Return [X, Y] of the center of cell containing provided text 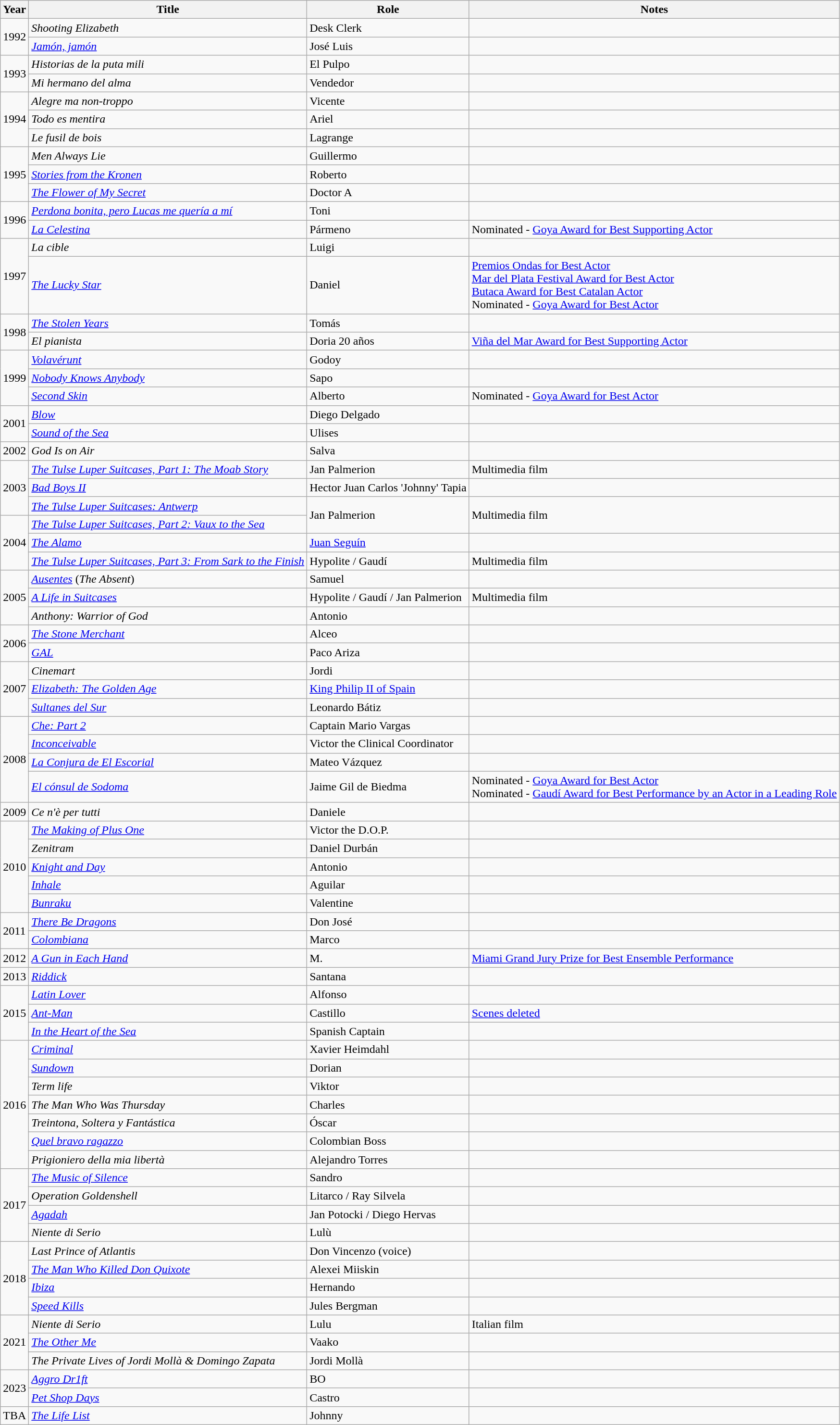
Santana [388, 976]
Samuel [388, 579]
The Tulse Luper Suitcases, Part 1: The Moab Story [168, 469]
Doctor A [388, 192]
1994 [14, 119]
2004 [14, 542]
The Stone Merchant [168, 634]
The Making of Plus One [168, 830]
Ant-Man [168, 1013]
1992 [14, 37]
2005 [14, 598]
Toni [388, 211]
The Private Lives of Jordi Mollà & Domingo Zapata [168, 1361]
Spanish Captain [388, 1031]
Scenes deleted [655, 1013]
Nominated - Goya Award for Best Supporting Actor [655, 229]
Todo es mentira [168, 119]
Nominated - Goya Award for Best ActorNominated - Gaudí Award for Best Performance by an Actor in a Leading Role [655, 787]
Godoy [388, 360]
El cónsul de Sodoma [168, 787]
2007 [14, 689]
Salva [388, 451]
Don José [388, 922]
2009 [14, 812]
Castillo [388, 1013]
Title [168, 10]
Guillermo [388, 156]
In the Heart of the Sea [168, 1031]
Ariel [388, 119]
Sultanes del Sur [168, 707]
Riddick [168, 976]
Doria 20 años [388, 341]
The Lucky Star [168, 286]
Last Prince of Atlantis [168, 1251]
Prigioniero della mia libertà [168, 1159]
Colombiana [168, 940]
Hypolite / Gaudí / Jan Palmerion [388, 598]
Blow [168, 414]
The Flower of My Secret [168, 192]
Ausentes (The Absent) [168, 579]
La Celestina [168, 229]
Victor the Clinical Coordinator [388, 744]
Valentine [388, 903]
Year [14, 10]
Cinemart [168, 671]
Che: Part 2 [168, 725]
Jaime Gil de Biedma [388, 787]
El pianista [168, 341]
2003 [14, 487]
Victor the D.O.P. [388, 830]
Le fusil de bois [168, 137]
Speed Kills [168, 1306]
Second Skin [168, 396]
Johnny [388, 1415]
The Man Who Killed Don Quixote [168, 1269]
2011 [14, 931]
Sandro [388, 1178]
Jordi [388, 671]
Sound of the Sea [168, 433]
2018 [14, 1278]
Nominated - Goya Award for Best Actor [655, 396]
Paco Ariza [388, 652]
Role [388, 10]
Ce n'è per tutti [168, 812]
Miami Grand Jury Prize for Best Ensemble Performance [655, 958]
Litarco / Ray Silvela [388, 1196]
Charles [388, 1104]
Dorian [388, 1068]
2015 [14, 1013]
Colombian Boss [388, 1141]
Alexei Miiskin [388, 1269]
Ulises [388, 433]
1995 [14, 174]
The Life List [168, 1415]
Alceo [388, 634]
Daniele [388, 812]
Inconceivable [168, 744]
The Man Who Was Thursday [168, 1104]
Aguilar [388, 885]
2017 [14, 1205]
Jamón, jamón [168, 46]
Viktor [388, 1086]
The Alamo [168, 542]
The Tulse Luper Suitcases, Part 2: Vaux to the Sea [168, 524]
Pet Shop Days [168, 1397]
Anthony: Warrior of God [168, 616]
The Other Me [168, 1342]
Treintona, Soltera y Fantástica [168, 1123]
The Tulse Luper Suitcases: Antwerp [168, 506]
Shooting Elizabeth [168, 28]
Italian film [655, 1324]
2010 [14, 866]
Elizabeth: The Golden Age [168, 689]
Jan Potocki / Diego Hervas [388, 1214]
Jules Bergman [388, 1306]
Perdona bonita, pero Lucas me quería a mí [168, 211]
2002 [14, 451]
El Pulpo [388, 64]
Desk Clerk [388, 28]
Mi hermano del alma [168, 83]
Leonardo Bátiz [388, 707]
GAL [168, 652]
Volavérunt [168, 360]
Criminal [168, 1050]
2023 [14, 1388]
Alberto [388, 396]
Roberto [388, 174]
1993 [14, 74]
1998 [14, 332]
2013 [14, 976]
2001 [14, 424]
Aggro Dr1ft [168, 1379]
Latin Lover [168, 995]
Inhale [168, 885]
La Conjura de El Escorial [168, 762]
Castro [388, 1397]
Sundown [168, 1068]
Alegre ma non-troppo [168, 101]
Juan Seguín [388, 542]
Premios Ondas for Best ActorMar del Plata Festival Award for Best ActorButaca Award for Best Catalan ActorNominated - Goya Award for Best Actor [655, 286]
2006 [14, 643]
Don Vincenzo (voice) [388, 1251]
Mateo Vázquez [388, 762]
Lulu [388, 1324]
Lagrange [388, 137]
Lulù [388, 1233]
Vaako [388, 1342]
Historias de la puta mili [168, 64]
Bunraku [168, 903]
Operation Goldenshell [168, 1196]
Marco [388, 940]
Xavier Heimdahl [388, 1050]
There Be Dragons [168, 922]
Zenitram [168, 848]
Alfonso [388, 995]
Vicente [388, 101]
1999 [14, 378]
A Life in Suitcases [168, 598]
Vendedor [388, 83]
Luigi [388, 248]
Daniel [388, 286]
2016 [14, 1104]
King Philip II of Spain [388, 689]
Sapo [388, 378]
Alejandro Torres [388, 1159]
José Luis [388, 46]
Daniel Durbán [388, 848]
Ibiza [168, 1287]
The Tulse Luper Suitcases, Part 3: From Sark to the Finish [168, 561]
2021 [14, 1342]
Pármeno [388, 229]
Hernando [388, 1287]
M. [388, 958]
2008 [14, 760]
La cible [168, 248]
Agadah [168, 1214]
Viña del Mar Award for Best Supporting Actor [655, 341]
Hypolite / Gaudí [388, 561]
Diego Delgado [388, 414]
2012 [14, 958]
Men Always Lie [168, 156]
Knight and Day [168, 867]
Tomás [388, 323]
1996 [14, 220]
God Is on Air [168, 451]
Stories from the Kronen [168, 174]
Notes [655, 10]
Term life [168, 1086]
Bad Boys II [168, 487]
1997 [14, 276]
A Gun in Each Hand [168, 958]
TBA [14, 1415]
BO [388, 1379]
The Music of Silence [168, 1178]
Hector Juan Carlos 'Johnny' Tapia [388, 487]
Jordi Mollà [388, 1361]
Óscar [388, 1123]
Captain Mario Vargas [388, 725]
Nobody Knows Anybody [168, 378]
Quel bravo ragazzo [168, 1141]
The Stolen Years [168, 323]
